Return [X, Y] of the center of cell containing provided text 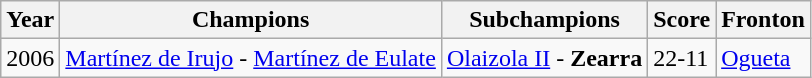
Subchampions [544, 20]
22-11 [682, 58]
Ogueta [764, 58]
Score [682, 20]
Champions [251, 20]
Martínez de Irujo - Martínez de Eulate [251, 58]
Fronton [764, 20]
Year [30, 20]
2006 [30, 58]
Olaizola II - Zearra [544, 58]
